Search for the cell housing the specified text and yield its [x, y] center coordinate. 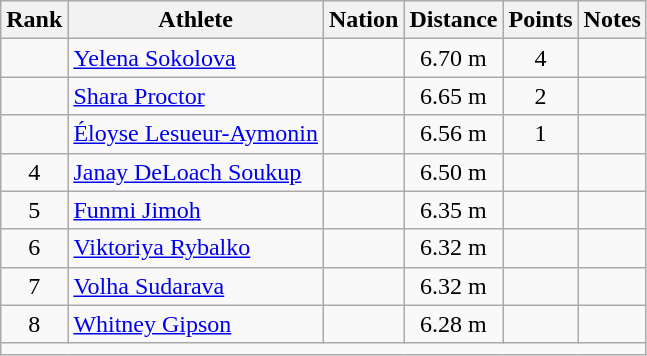
Janay DeLoach Soukup [196, 172]
Distance [454, 20]
6.56 m [454, 134]
Points [540, 20]
Notes [612, 20]
6.28 m [454, 324]
5 [34, 210]
Nation [364, 20]
6 [34, 248]
Rank [34, 20]
6.50 m [454, 172]
6.35 m [454, 210]
Shara Proctor [196, 96]
Viktoriya Rybalko [196, 248]
2 [540, 96]
Volha Sudarava [196, 286]
6.70 m [454, 58]
Athlete [196, 20]
6.65 m [454, 96]
Yelena Sokolova [196, 58]
Whitney Gipson [196, 324]
8 [34, 324]
1 [540, 134]
Éloyse Lesueur-Aymonin [196, 134]
Funmi Jimoh [196, 210]
7 [34, 286]
